Locate the cell with the specified text and output its (x, y) center coordinate. 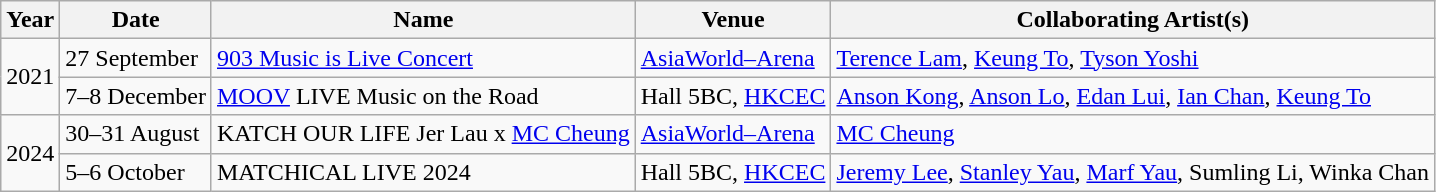
27 September (136, 58)
Anson Kong, Anson Lo, Edan Lui, Ian Chan, Keung To (1133, 96)
KATCH OUR LIFE Jer Lau x MC Cheung (423, 134)
5–6 October (136, 172)
Terence Lam, Keung To, Tyson Yoshi (1133, 58)
Collaborating Artist(s) (1133, 20)
Name (423, 20)
Venue (733, 20)
Date (136, 20)
MATCHICAL LIVE 2024 (423, 172)
MC Cheung (1133, 134)
MOOV LIVE Music on the Road (423, 96)
903 Music is Live Concert (423, 58)
7–8 December (136, 96)
2024 (30, 153)
30–31 August (136, 134)
2021 (30, 77)
Year (30, 20)
Jeremy Lee, Stanley Yau, Marf Yau, Sumling Li, Winka Chan (1133, 172)
